Provide the [X, Y] coordinate of the cell's center where the given text is located.  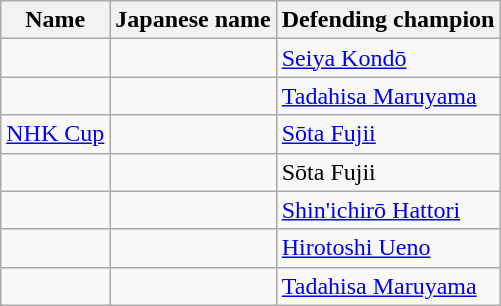
Seiya Kondō [388, 58]
Japanese name [193, 20]
Defending champion [388, 20]
Shin'ichirō Hattori [388, 210]
Name [56, 20]
NHK Cup [56, 134]
Hirotoshi Ueno [388, 248]
